Find where the given text appears and provide that cell's center as [X, Y] coordinate. 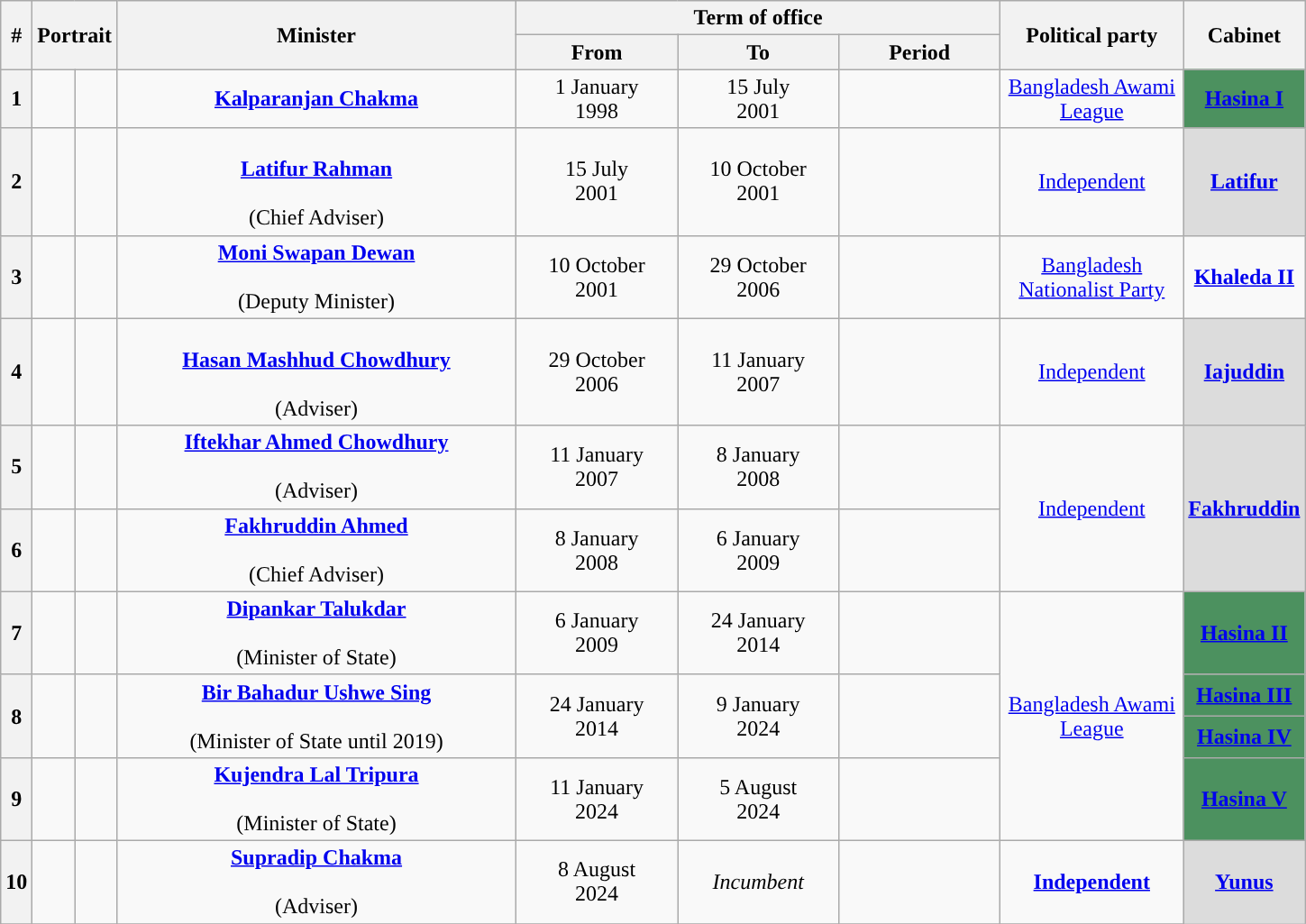
10 [16, 882]
# [16, 35]
To [759, 52]
1 [16, 99]
Latifur [1244, 182]
Period [919, 52]
Kujendra Lal Tripura(Minister of State) [315, 799]
5 [16, 467]
Kalparanjan Chakma [315, 99]
Incumbent [759, 882]
1 January1998 [597, 99]
Fakhruddin [1244, 508]
3 [16, 277]
9 [16, 799]
Hasina I [1244, 99]
11 January2024 [597, 799]
7 [16, 633]
From [597, 52]
4 [16, 371]
Khaleda II [1244, 277]
Dipankar Talukdar(Minister of State) [315, 633]
Latifur Rahman(Chief Adviser) [315, 182]
8 August2024 [597, 882]
Term of office [759, 18]
Minister [315, 35]
Hasina III [1244, 695]
Moni Swapan Dewan(Deputy Minister) [315, 277]
Fakhruddin Ahmed(Chief Adviser) [315, 550]
Hasina IV [1244, 736]
Iftekhar Ahmed Chowdhury(Adviser) [315, 467]
Bangladesh Nationalist Party [1092, 277]
2 [16, 182]
Yunus [1244, 882]
Bir Bahadur Ushwe Sing(Minister of State until 2019) [315, 716]
8 [16, 716]
Hasina II [1244, 633]
5 August2024 [759, 799]
6 [16, 550]
Hasan Mashhud Chowdhury(Adviser) [315, 371]
Hasina V [1244, 799]
Cabinet [1244, 35]
Political party [1092, 35]
9 January2024 [759, 716]
Supradip Chakma(Adviser) [315, 882]
Portrait [75, 35]
Iajuddin [1244, 371]
